Determine the (x, y) coordinate at the center of the cell enclosing the given text.  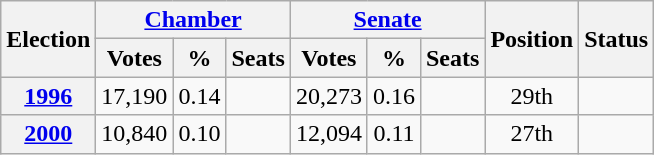
Election (48, 39)
0.14 (200, 96)
1996 (48, 96)
Senate (388, 20)
10,840 (134, 134)
12,094 (328, 134)
27th (532, 134)
0.10 (200, 134)
Chamber (194, 20)
0.16 (394, 96)
29th (532, 96)
0.11 (394, 134)
17,190 (134, 96)
2000 (48, 134)
20,273 (328, 96)
Position (532, 39)
Status (616, 39)
